From the cell containing the given text, extract its center point as (x, y) coordinate. 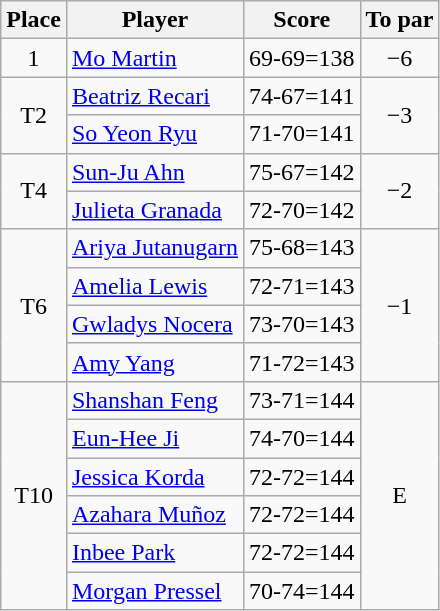
74-67=141 (302, 96)
Amelia Lewis (154, 286)
T4 (34, 191)
73-71=144 (302, 400)
Mo Martin (154, 58)
T6 (34, 305)
75-68=143 (302, 248)
Sun-Ju Ahn (154, 172)
E (400, 495)
Azahara Muñoz (154, 515)
71-70=141 (302, 134)
Ariya Jutanugarn (154, 248)
1 (34, 58)
Inbee Park (154, 553)
Amy Yang (154, 362)
Eun-Hee Ji (154, 438)
Player (154, 20)
T10 (34, 495)
−6 (400, 58)
So Yeon Ryu (154, 134)
74-70=144 (302, 438)
Beatriz Recari (154, 96)
70-74=144 (302, 591)
To par (400, 20)
−1 (400, 305)
Place (34, 20)
Morgan Pressel (154, 591)
73-70=143 (302, 324)
−2 (400, 191)
Shanshan Feng (154, 400)
Jessica Korda (154, 477)
T2 (34, 115)
Score (302, 20)
Julieta Granada (154, 210)
75-67=142 (302, 172)
72-70=142 (302, 210)
Gwladys Nocera (154, 324)
71-72=143 (302, 362)
69-69=138 (302, 58)
−3 (400, 115)
72-71=143 (302, 286)
